Output the [X, Y] coordinate of the center of the cell containing the given text.  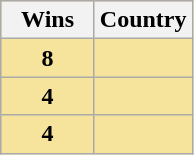
8 [48, 58]
Wins [48, 20]
Country [143, 20]
